Identify which cell holds the provided text, then report its (x, y) central coordinate. 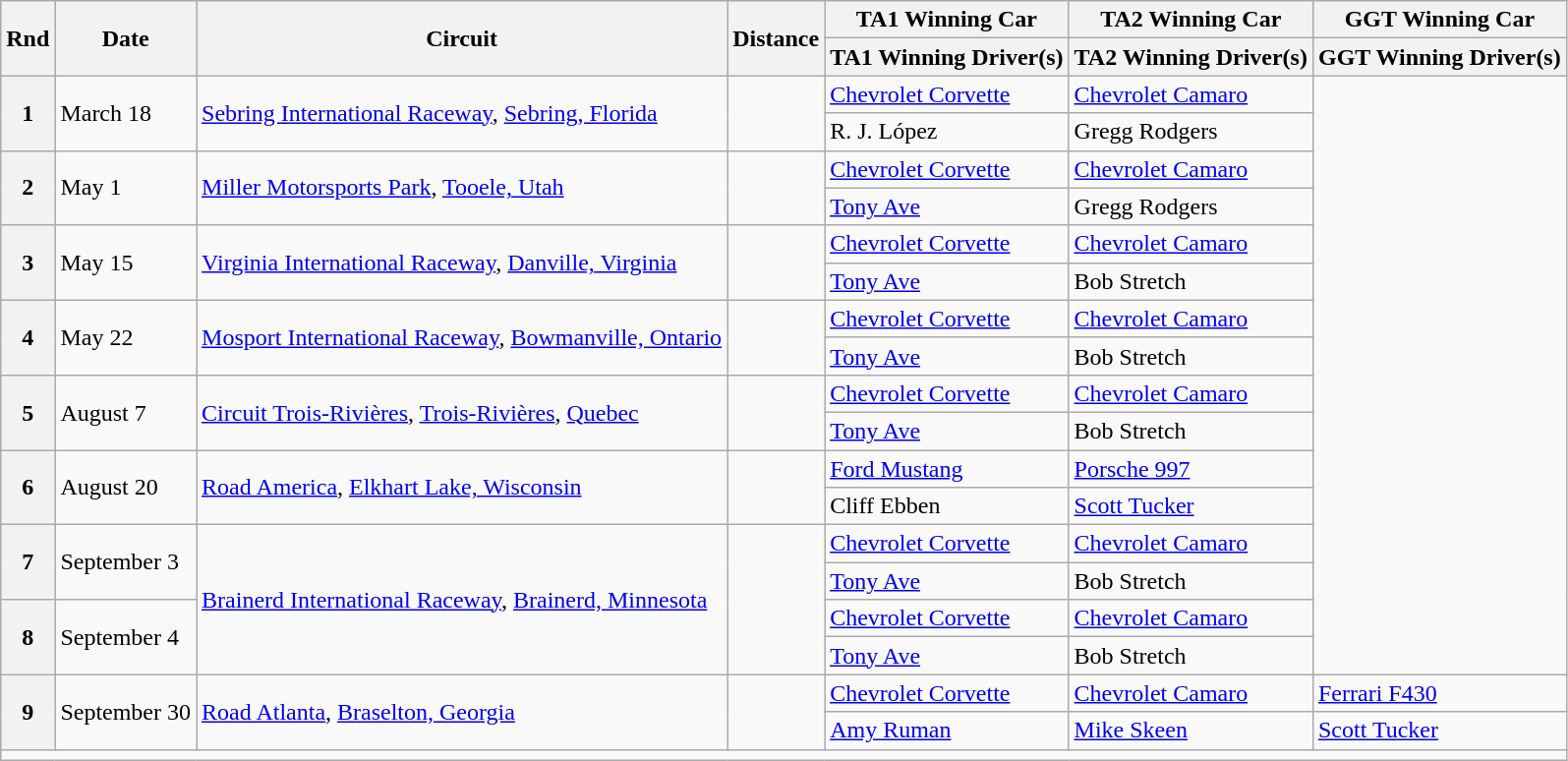
TA1 Winning Driver(s) (947, 57)
Date (126, 38)
August 20 (126, 488)
Brainerd International Raceway, Brainerd, Minnesota (462, 600)
7 (28, 562)
Circuit Trois-Rivières, Trois-Rivières, Quebec (462, 412)
Cliff Ebben (947, 506)
Mosport International Raceway, Bowmanville, Ontario (462, 337)
9 (28, 712)
September 3 (126, 562)
2 (28, 188)
Porsche 997 (1191, 469)
Virginia International Raceway, Danville, Virginia (462, 263)
Sebring International Raceway, Sebring, Florida (462, 113)
Road Atlanta, Braselton, Georgia (462, 712)
Ford Mustang (947, 469)
March 18 (126, 113)
6 (28, 488)
Road America, Elkhart Lake, Wisconsin (462, 488)
May 15 (126, 263)
5 (28, 412)
TA1 Winning Car (947, 20)
May 22 (126, 337)
TA2 Winning Driver(s) (1191, 57)
GGT Winning Driver(s) (1439, 57)
Miller Motorsports Park, Tooele, Utah (462, 188)
September 4 (126, 637)
Rnd (28, 38)
GGT Winning Car (1439, 20)
4 (28, 337)
Amy Ruman (947, 731)
Distance (777, 38)
1 (28, 113)
Circuit (462, 38)
8 (28, 637)
May 1 (126, 188)
3 (28, 263)
September 30 (126, 712)
TA2 Winning Car (1191, 20)
Ferrari F430 (1439, 693)
R. J. López (947, 132)
August 7 (126, 412)
Mike Skeen (1191, 731)
